Identify which cell holds the provided text, then report its [X, Y] central coordinate. 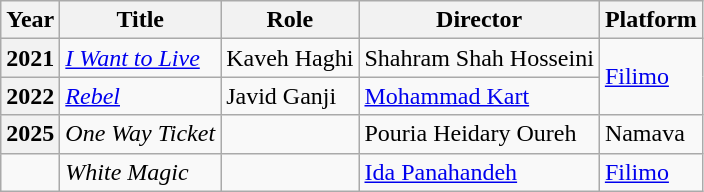
Role [290, 20]
Title [140, 20]
Mohammad Kart [479, 96]
Pouria Heidary Oureh [479, 134]
Shahram Shah Hosseini [479, 58]
Rebel [140, 96]
Director [479, 20]
Ida Panahandeh [479, 172]
Javid Ganji [290, 96]
One Way Ticket [140, 134]
Namava [650, 134]
Year [30, 20]
2021 [30, 58]
Kaveh Haghi [290, 58]
Platform [650, 20]
2022 [30, 96]
I Want to Live [140, 58]
2025 [30, 134]
White Magic [140, 172]
